Extract the [x, y] coordinate from the center of the cell holding the provided text.  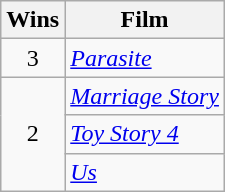
Parasite [145, 58]
2 [33, 134]
3 [33, 58]
Toy Story 4 [145, 134]
Us [145, 172]
Wins [33, 20]
Film [145, 20]
Marriage Story [145, 96]
